Locate the cell with the specified text and output its [x, y] center coordinate. 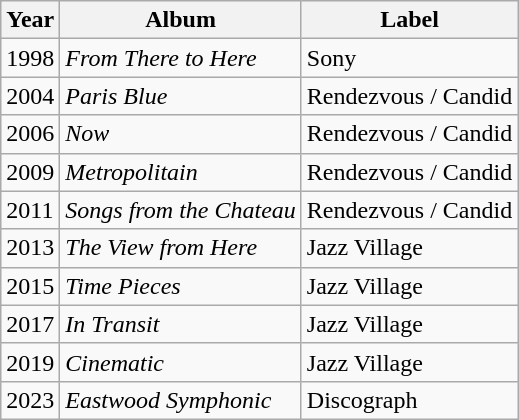
In Transit [181, 324]
Eastwood Symphonic [181, 400]
Songs from the Chateau [181, 210]
Discograph [409, 400]
Cinematic [181, 362]
Year [30, 20]
2015 [30, 286]
1998 [30, 58]
The View from Here [181, 248]
Now [181, 134]
2019 [30, 362]
2004 [30, 96]
Album [181, 20]
Metropolitain [181, 172]
Sony [409, 58]
2023 [30, 400]
Label [409, 20]
2011 [30, 210]
Paris Blue [181, 96]
Time Pieces [181, 286]
From There to Here [181, 58]
2017 [30, 324]
2006 [30, 134]
2009 [30, 172]
2013 [30, 248]
